Find where the given text appears and provide that cell's center as [X, Y] coordinate. 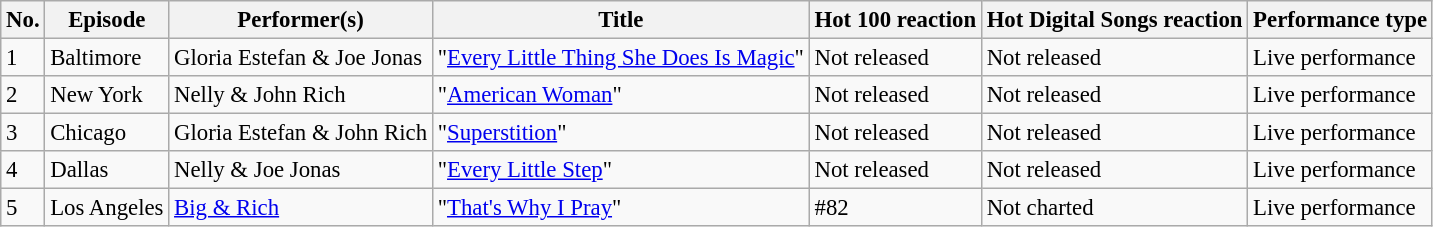
Baltimore [107, 58]
Big & Rich [301, 208]
4 [23, 170]
Performance type [1340, 20]
Chicago [107, 133]
Not charted [1114, 208]
Title [620, 20]
"That's Why I Pray" [620, 208]
Gloria Estefan & John Rich [301, 133]
Nelly & John Rich [301, 95]
"American Woman" [620, 95]
"Superstition" [620, 133]
#82 [895, 208]
Gloria Estefan & Joe Jonas [301, 58]
New York [107, 95]
Hot 100 reaction [895, 20]
1 [23, 58]
"Every Little Thing She Does Is Magic" [620, 58]
Dallas [107, 170]
Performer(s) [301, 20]
Los Angeles [107, 208]
Hot Digital Songs reaction [1114, 20]
3 [23, 133]
5 [23, 208]
2 [23, 95]
"Every Little Step" [620, 170]
No. [23, 20]
Episode [107, 20]
Nelly & Joe Jonas [301, 170]
